From the cell containing the given text, extract its center point as (x, y) coordinate. 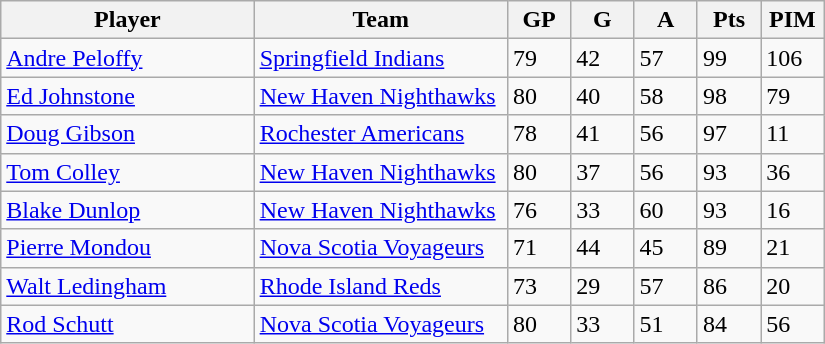
36 (792, 172)
97 (728, 134)
Blake Dunlop (128, 210)
45 (666, 248)
40 (602, 96)
Tom Colley (128, 172)
60 (666, 210)
PIM (792, 20)
21 (792, 248)
99 (728, 58)
58 (666, 96)
41 (602, 134)
73 (538, 286)
78 (538, 134)
Player (128, 20)
G (602, 20)
Walt Ledingham (128, 286)
106 (792, 58)
86 (728, 286)
98 (728, 96)
Pierre Mondou (128, 248)
76 (538, 210)
29 (602, 286)
Rod Schutt (128, 324)
Ed Johnstone (128, 96)
Team (380, 20)
Doug Gibson (128, 134)
A (666, 20)
51 (666, 324)
89 (728, 248)
Andre Peloffy (128, 58)
37 (602, 172)
42 (602, 58)
GP (538, 20)
44 (602, 248)
11 (792, 134)
Pts (728, 20)
Rochester Americans (380, 134)
Springfield Indians (380, 58)
84 (728, 324)
20 (792, 286)
71 (538, 248)
Rhode Island Reds (380, 286)
16 (792, 210)
